Locate the cell with the specified text and output its (x, y) center coordinate. 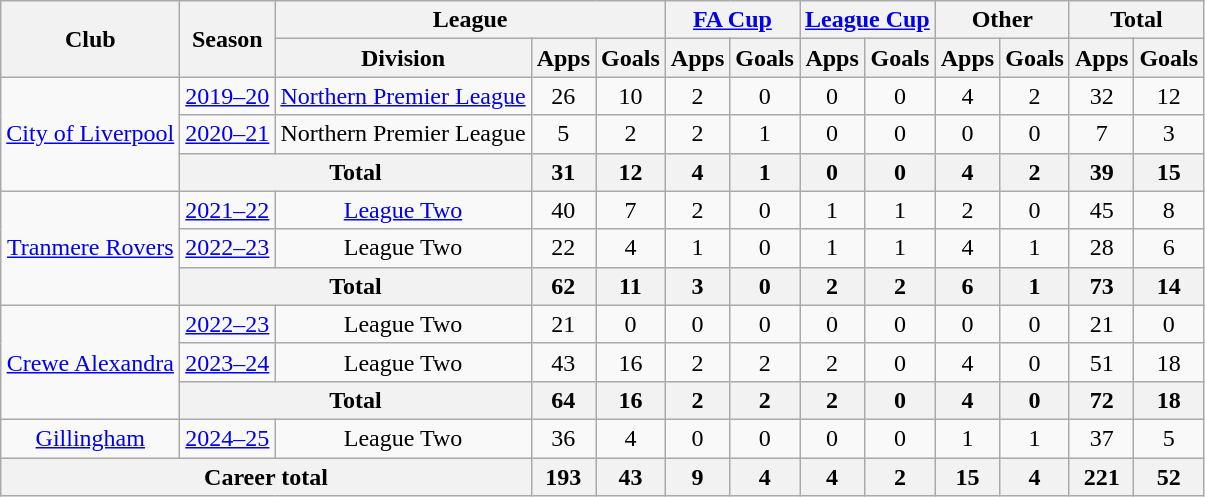
193 (563, 477)
2019–20 (228, 96)
Tranmere Rovers (90, 248)
Other (1002, 20)
FA Cup (732, 20)
2020–21 (228, 134)
32 (1101, 96)
Gillingham (90, 438)
8 (1169, 210)
14 (1169, 286)
2023–24 (228, 362)
51 (1101, 362)
64 (563, 400)
League Cup (868, 20)
37 (1101, 438)
26 (563, 96)
52 (1169, 477)
221 (1101, 477)
City of Liverpool (90, 134)
73 (1101, 286)
2024–25 (228, 438)
Season (228, 39)
62 (563, 286)
45 (1101, 210)
39 (1101, 172)
Division (403, 58)
Crewe Alexandra (90, 362)
36 (563, 438)
10 (631, 96)
Club (90, 39)
9 (697, 477)
22 (563, 248)
Career total (266, 477)
31 (563, 172)
72 (1101, 400)
11 (631, 286)
2021–22 (228, 210)
28 (1101, 248)
League (470, 20)
40 (563, 210)
